Search for the cell housing the specified text and yield its [X, Y] center coordinate. 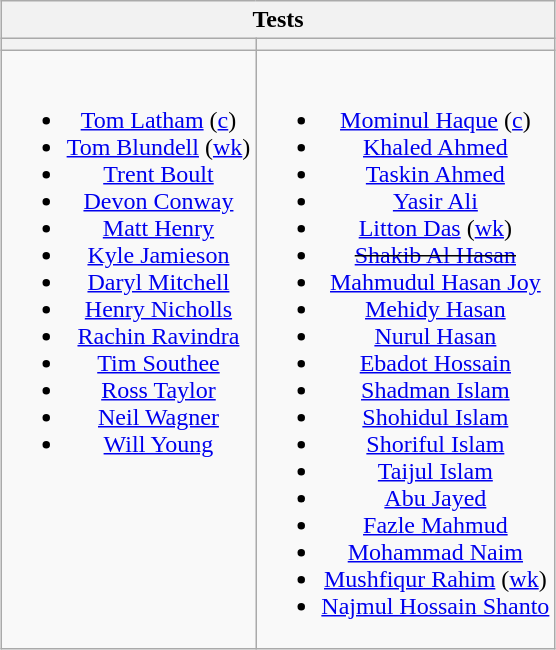
Tests [278, 20]
